Pinpoint the cell where the given text exists, returning its [X, Y] midpoint coordinate. 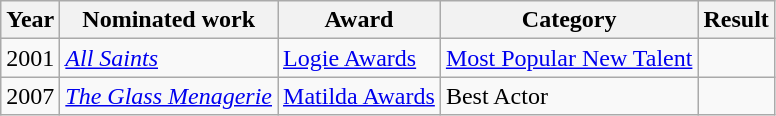
Most Popular New Talent [569, 58]
Award [360, 20]
2007 [30, 96]
Result [736, 20]
Best Actor [569, 96]
The Glass Menagerie [169, 96]
Nominated work [169, 20]
Matilda Awards [360, 96]
Logie Awards [360, 58]
Year [30, 20]
Category [569, 20]
2001 [30, 58]
All Saints [169, 58]
